Capture the cell that displays the provided text and extract its (x, y) central coordinate. 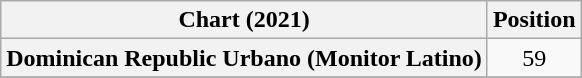
Position (534, 20)
Dominican Republic Urbano (Monitor Latino) (244, 58)
59 (534, 58)
Chart (2021) (244, 20)
